Search for the cell housing the specified text and yield its (x, y) center coordinate. 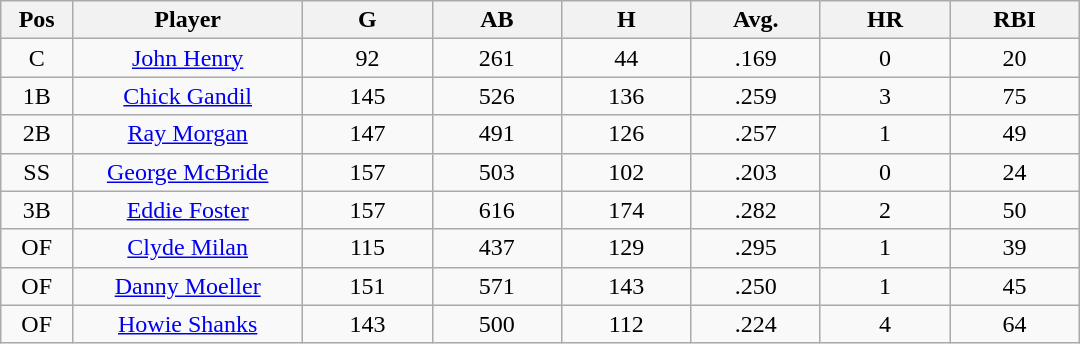
45 (1014, 286)
24 (1014, 172)
437 (496, 248)
503 (496, 172)
RBI (1014, 20)
H (626, 20)
SS (37, 172)
.224 (756, 324)
44 (626, 58)
Player (188, 20)
Ray Morgan (188, 134)
.259 (756, 96)
571 (496, 286)
129 (626, 248)
3 (884, 96)
112 (626, 324)
HR (884, 20)
.203 (756, 172)
Danny Moeller (188, 286)
.282 (756, 210)
75 (1014, 96)
4 (884, 324)
92 (368, 58)
Avg. (756, 20)
136 (626, 96)
261 (496, 58)
.169 (756, 58)
.250 (756, 286)
1B (37, 96)
174 (626, 210)
2 (884, 210)
126 (626, 134)
C (37, 58)
500 (496, 324)
Eddie Foster (188, 210)
20 (1014, 58)
50 (1014, 210)
115 (368, 248)
491 (496, 134)
Clyde Milan (188, 248)
Pos (37, 20)
147 (368, 134)
AB (496, 20)
526 (496, 96)
.295 (756, 248)
Chick Gandil (188, 96)
George McBride (188, 172)
2B (37, 134)
.257 (756, 134)
39 (1014, 248)
64 (1014, 324)
151 (368, 286)
616 (496, 210)
Howie Shanks (188, 324)
3B (37, 210)
John Henry (188, 58)
G (368, 20)
145 (368, 96)
102 (626, 172)
49 (1014, 134)
